Extract the (x, y) coordinate from the center of the cell holding the provided text.  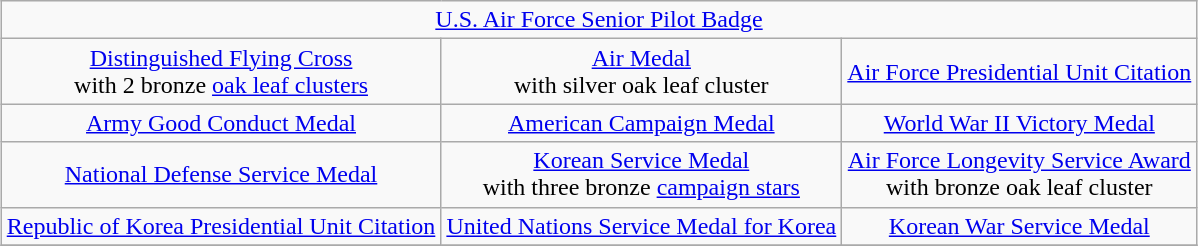
Air Medalwith silver oak leaf cluster (642, 72)
Korean Service Medalwith three bronze campaign stars (642, 174)
Air Force Presidential Unit Citation (1020, 72)
American Campaign Medal (642, 123)
Army Good Conduct Medal (221, 123)
Air Force Longevity Service Awardwith bronze oak leaf cluster (1020, 174)
World War II Victory Medal (1020, 123)
United Nations Service Medal for Korea (642, 226)
Distinguished Flying Crosswith 2 bronze oak leaf clusters (221, 72)
National Defense Service Medal (221, 174)
Korean War Service Medal (1020, 226)
Republic of Korea Presidential Unit Citation (221, 226)
U.S. Air Force Senior Pilot Badge (599, 20)
